Pinpoint the cell where the given text exists, returning its [x, y] midpoint coordinate. 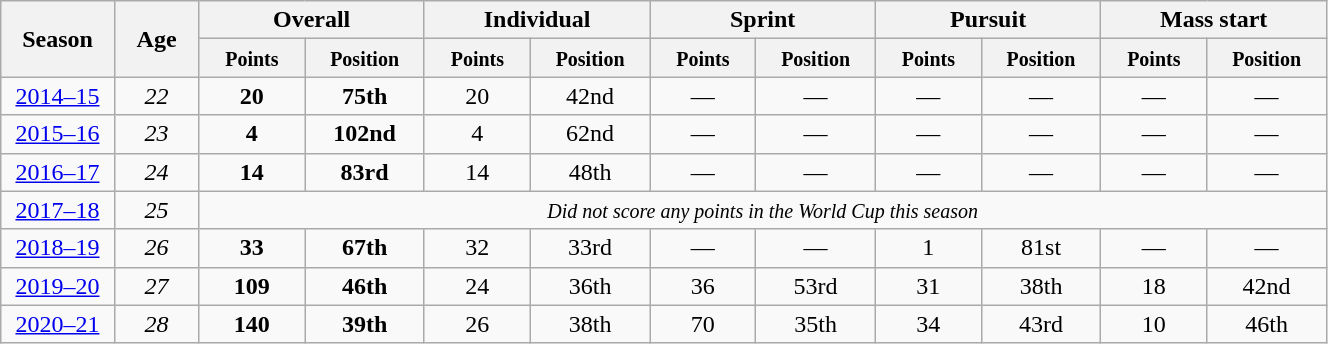
28 [156, 324]
32 [477, 248]
Season [58, 39]
140 [252, 324]
34 [928, 324]
Overall [312, 20]
33 [252, 248]
25 [156, 210]
23 [156, 134]
62nd [590, 134]
2018–19 [58, 248]
2019–20 [58, 286]
35th [816, 324]
2017–18 [58, 210]
39th [365, 324]
53rd [816, 286]
48th [590, 172]
2015–16 [58, 134]
2020–21 [58, 324]
75th [365, 96]
Age [156, 39]
27 [156, 286]
102nd [365, 134]
2016–17 [58, 172]
2014–15 [58, 96]
81st [1041, 248]
Did not score any points in the World Cup this season [763, 210]
22 [156, 96]
Pursuit [988, 20]
70 [703, 324]
18 [1154, 286]
36th [590, 286]
43rd [1041, 324]
31 [928, 286]
Individual [536, 20]
33rd [590, 248]
Sprint [762, 20]
1 [928, 248]
Mass start [1214, 20]
10 [1154, 324]
36 [703, 286]
83rd [365, 172]
109 [252, 286]
67th [365, 248]
